Pinpoint the cell where the given text exists, returning its (X, Y) midpoint coordinate. 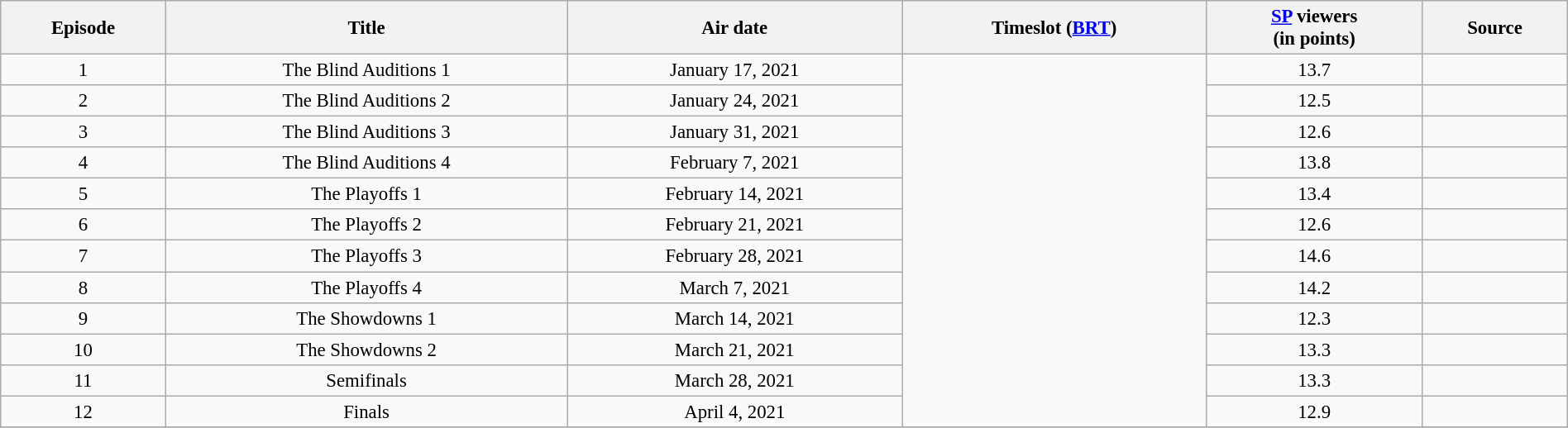
March 28, 2021 (734, 380)
Finals (366, 411)
Episode (84, 28)
Semifinals (366, 380)
The Blind Auditions 4 (366, 163)
January 24, 2021 (734, 101)
March 7, 2021 (734, 288)
February 21, 2021 (734, 226)
The Playoffs 4 (366, 288)
The Showdowns 1 (366, 318)
The Playoffs 3 (366, 256)
2 (84, 101)
7 (84, 256)
13.4 (1313, 194)
12 (84, 411)
The Blind Auditions 2 (366, 101)
11 (84, 380)
14.2 (1313, 288)
4 (84, 163)
The Playoffs 2 (366, 226)
March 21, 2021 (734, 350)
12.9 (1313, 411)
Source (1495, 28)
8 (84, 288)
13.8 (1313, 163)
10 (84, 350)
14.6 (1313, 256)
The Showdowns 2 (366, 350)
The Blind Auditions 3 (366, 132)
SP viewers(in points) (1313, 28)
9 (84, 318)
Air date (734, 28)
March 14, 2021 (734, 318)
6 (84, 226)
January 31, 2021 (734, 132)
Title (366, 28)
13.7 (1313, 70)
3 (84, 132)
1 (84, 70)
5 (84, 194)
Timeslot (BRT) (1054, 28)
February 14, 2021 (734, 194)
February 7, 2021 (734, 163)
April 4, 2021 (734, 411)
The Playoffs 1 (366, 194)
February 28, 2021 (734, 256)
12.5 (1313, 101)
12.3 (1313, 318)
January 17, 2021 (734, 70)
The Blind Auditions 1 (366, 70)
